Determine the [x, y] coordinate at the center of the cell enclosing the given text.  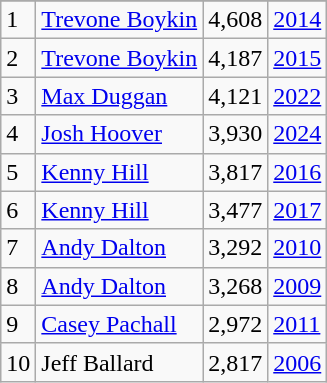
2010 [298, 248]
3 [18, 96]
3,817 [236, 172]
2017 [298, 210]
2006 [298, 362]
Casey Pachall [120, 324]
2024 [298, 134]
2015 [298, 58]
4,121 [236, 96]
Josh Hoover [120, 134]
Jeff Ballard [120, 362]
5 [18, 172]
2 [18, 58]
3,930 [236, 134]
2016 [298, 172]
9 [18, 324]
2022 [298, 96]
Max Duggan [120, 96]
8 [18, 286]
2014 [298, 20]
4 [18, 134]
2,972 [236, 324]
4,608 [236, 20]
2009 [298, 286]
4,187 [236, 58]
6 [18, 210]
2011 [298, 324]
10 [18, 362]
3,268 [236, 286]
1 [18, 20]
7 [18, 248]
2,817 [236, 362]
3,477 [236, 210]
3,292 [236, 248]
